Pinpoint the cell where the given text exists, returning its (x, y) midpoint coordinate. 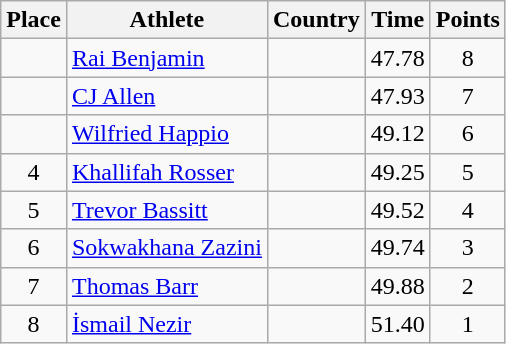
Sokwakhana Zazini (166, 248)
Wilfried Happio (166, 134)
İsmail Nezir (166, 324)
49.25 (398, 172)
Place (34, 20)
49.52 (398, 210)
CJ Allen (166, 96)
1 (468, 324)
Time (398, 20)
Athlete (166, 20)
Rai Benjamin (166, 58)
3 (468, 248)
2 (468, 286)
Khallifah Rosser (166, 172)
47.93 (398, 96)
47.78 (398, 58)
49.88 (398, 286)
Trevor Bassitt (166, 210)
Points (468, 20)
Thomas Barr (166, 286)
49.74 (398, 248)
49.12 (398, 134)
51.40 (398, 324)
Country (316, 20)
